Detect which cell encompasses the target text, then output its [X, Y] center coordinate. 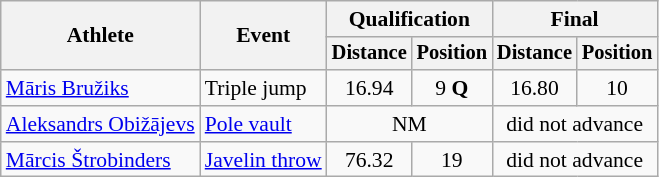
NM [410, 124]
16.80 [534, 88]
9 Q [452, 88]
Athlete [100, 36]
Triple jump [264, 88]
Qualification [410, 19]
Aleksandrs Obižājevs [100, 124]
16.94 [370, 88]
Final [574, 19]
Māris Bružiks [100, 88]
did not advance [574, 124]
Pole vault [264, 124]
10 [617, 88]
Event [264, 36]
